Return the (X, Y) coordinate for the center point of the cell that contains the specified text.  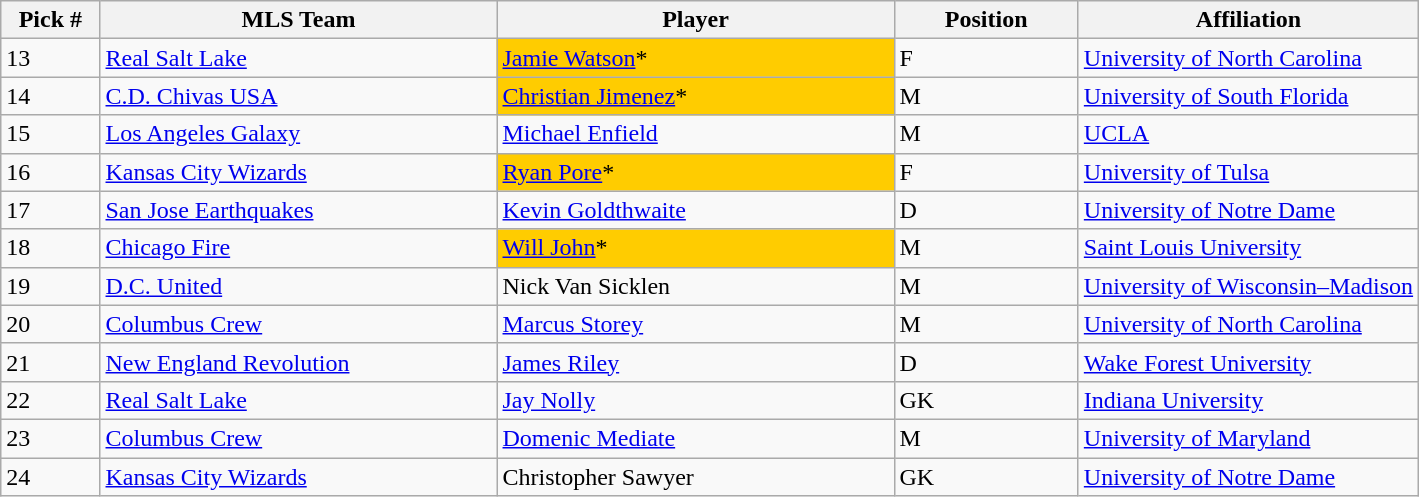
Saint Louis University (1248, 248)
20 (50, 324)
University of Maryland (1248, 438)
Domenic Mediate (696, 438)
San Jose Earthquakes (298, 210)
22 (50, 400)
MLS Team (298, 20)
Position (986, 20)
Jay Nolly (696, 400)
University of Tulsa (1248, 172)
Player (696, 20)
19 (50, 286)
New England Revolution (298, 362)
C.D. Chivas USA (298, 96)
Christopher Sawyer (696, 477)
Jamie Watson* (696, 58)
13 (50, 58)
University of Wisconsin–Madison (1248, 286)
D.C. United (298, 286)
24 (50, 477)
Los Angeles Galaxy (298, 134)
University of South Florida (1248, 96)
Ryan Pore* (696, 172)
James Riley (696, 362)
21 (50, 362)
Pick # (50, 20)
Will John* (696, 248)
16 (50, 172)
15 (50, 134)
UCLA (1248, 134)
Chicago Fire (298, 248)
18 (50, 248)
Kevin Goldthwaite (696, 210)
Nick Van Sicklen (696, 286)
Marcus Storey (696, 324)
Christian Jimenez* (696, 96)
14 (50, 96)
17 (50, 210)
Wake Forest University (1248, 362)
Indiana University (1248, 400)
Michael Enfield (696, 134)
23 (50, 438)
Affiliation (1248, 20)
